Capture the cell that displays the provided text and extract its [X, Y] central coordinate. 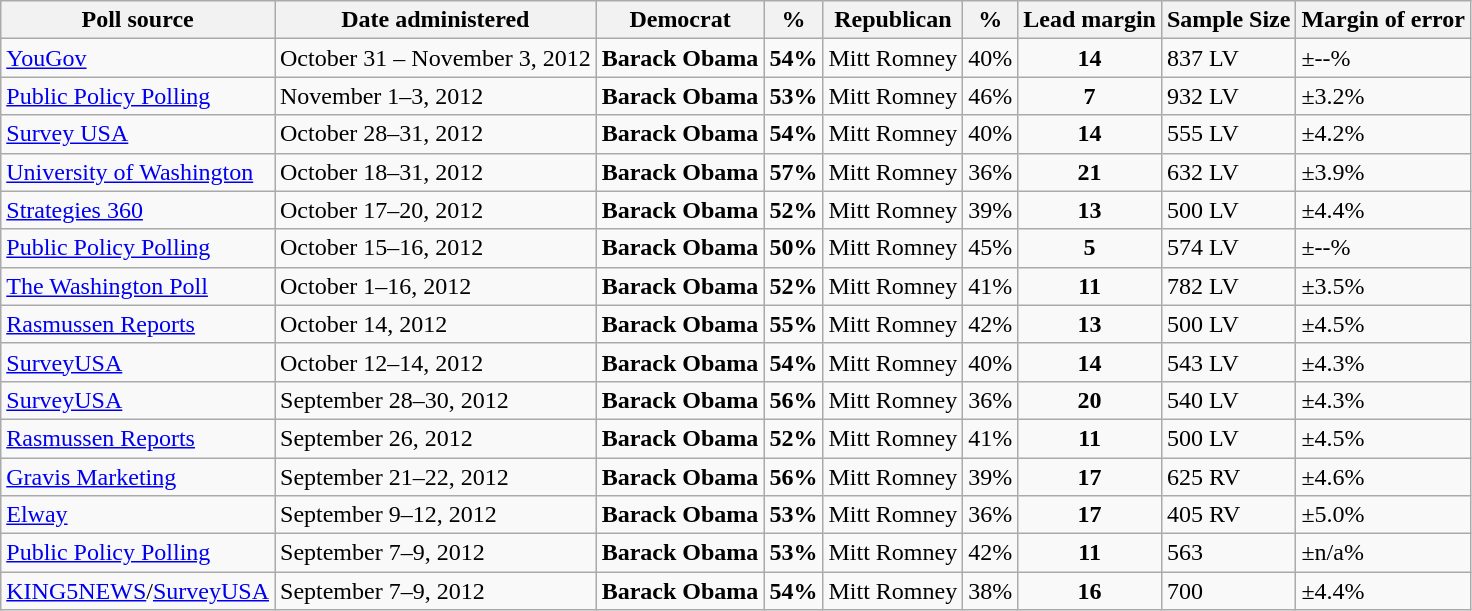
837 LV [1228, 58]
540 LV [1228, 400]
Gravis Marketing [138, 477]
±n/a% [1384, 553]
46% [990, 96]
October 14, 2012 [435, 324]
October 12–14, 2012 [435, 362]
±4.6% [1384, 477]
932 LV [1228, 96]
Strategies 360 [138, 210]
October 17–20, 2012 [435, 210]
5 [1090, 248]
Democrat [680, 20]
September 26, 2012 [435, 438]
September 21–22, 2012 [435, 477]
November 1–3, 2012 [435, 96]
Elway [138, 515]
The Washington Poll [138, 286]
632 LV [1228, 172]
Lead margin [1090, 20]
574 LV [1228, 248]
October 28–31, 2012 [435, 134]
Poll source [138, 20]
57% [794, 172]
±5.0% [1384, 515]
563 [1228, 553]
Sample Size [1228, 20]
October 18–31, 2012 [435, 172]
KING5NEWS/SurveyUSA [138, 591]
±3.5% [1384, 286]
7 [1090, 96]
September 28–30, 2012 [435, 400]
405 RV [1228, 515]
Margin of error [1384, 20]
October 1–16, 2012 [435, 286]
20 [1090, 400]
University of Washington [138, 172]
±3.9% [1384, 172]
Date administered [435, 20]
±3.2% [1384, 96]
50% [794, 248]
700 [1228, 591]
±4.2% [1384, 134]
YouGov [138, 58]
45% [990, 248]
16 [1090, 591]
555 LV [1228, 134]
782 LV [1228, 286]
September 9–12, 2012 [435, 515]
543 LV [1228, 362]
55% [794, 324]
38% [990, 591]
21 [1090, 172]
October 31 – November 3, 2012 [435, 58]
Survey USA [138, 134]
October 15–16, 2012 [435, 248]
Republican [893, 20]
625 RV [1228, 477]
